Capture the cell that displays the provided text and extract its (x, y) central coordinate. 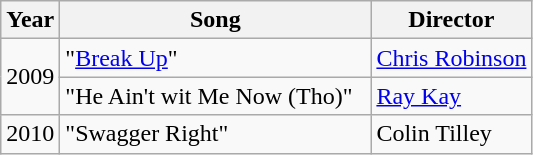
"He Ain't wit Me Now (Tho)" (216, 96)
2009 (30, 77)
Ray Kay (452, 96)
2010 (30, 134)
Colin Tilley (452, 134)
Director (452, 20)
Chris Robinson (452, 58)
"Swagger Right" (216, 134)
Song (216, 20)
Year (30, 20)
"Break Up" (216, 58)
